Determine the [X, Y] coordinate at the center of the cell enclosing the given text.  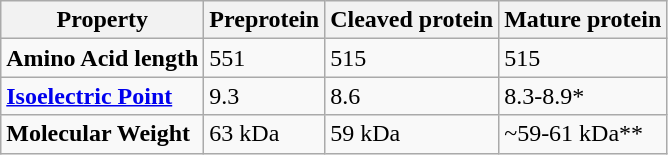
59 kDa [412, 134]
8.3-8.9* [583, 96]
Mature protein [583, 20]
9.3 [264, 96]
63 kDa [264, 134]
Molecular Weight [102, 134]
Amino Acid length [102, 58]
Property [102, 20]
8.6 [412, 96]
Isoelectric Point [102, 96]
551 [264, 58]
Preprotein [264, 20]
~59-61 kDa** [583, 134]
Cleaved protein [412, 20]
